Detect which cell encompasses the target text, then output its [x, y] center coordinate. 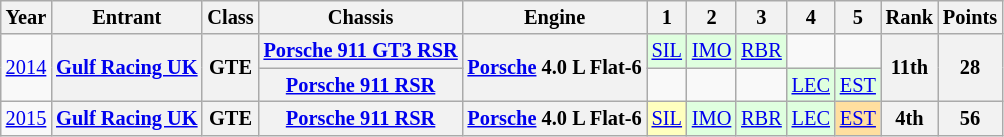
28 [970, 68]
2014 [26, 68]
Points [970, 17]
1 [667, 17]
56 [970, 118]
Engine [555, 17]
5 [858, 17]
Year [26, 17]
Chassis [361, 17]
4th [910, 118]
Entrant [126, 17]
Class [230, 17]
4 [811, 17]
2015 [26, 118]
11th [910, 68]
3 [761, 17]
Rank [910, 17]
Porsche 911 GT3 RSR [361, 51]
2 [712, 17]
